Pinpoint the cell where the given text exists, returning its (X, Y) midpoint coordinate. 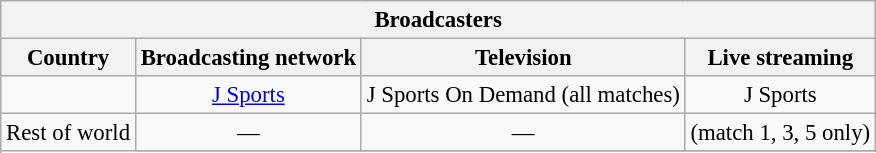
Broadcasters (438, 20)
J Sports On Demand (all matches) (523, 95)
Country (68, 58)
Rest of world (68, 133)
(match 1, 3, 5 only) (780, 133)
Live streaming (780, 58)
Television (523, 58)
Broadcasting network (248, 58)
